Identify which cell holds the provided text, then report its (x, y) central coordinate. 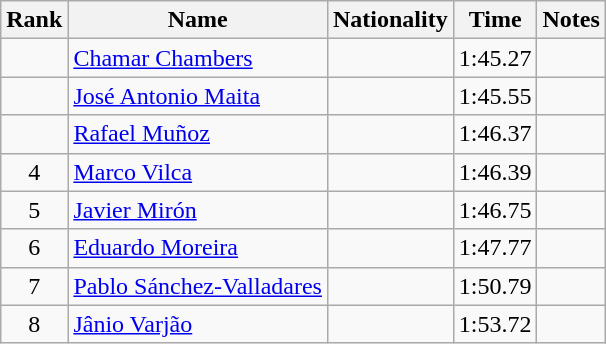
1:46.75 (495, 210)
7 (34, 286)
1:50.79 (495, 286)
4 (34, 172)
5 (34, 210)
Time (495, 20)
Rank (34, 20)
6 (34, 248)
Notes (571, 20)
Marco Vilca (198, 172)
Nationality (390, 20)
José Antonio Maita (198, 96)
Name (198, 20)
Rafael Muñoz (198, 134)
Chamar Chambers (198, 58)
Eduardo Moreira (198, 248)
1:45.55 (495, 96)
Pablo Sánchez-Valladares (198, 286)
1:53.72 (495, 324)
1:47.77 (495, 248)
1:45.27 (495, 58)
1:46.37 (495, 134)
8 (34, 324)
Javier Mirón (198, 210)
Jânio Varjão (198, 324)
1:46.39 (495, 172)
